Find where the given text appears and provide that cell's center as (x, y) coordinate. 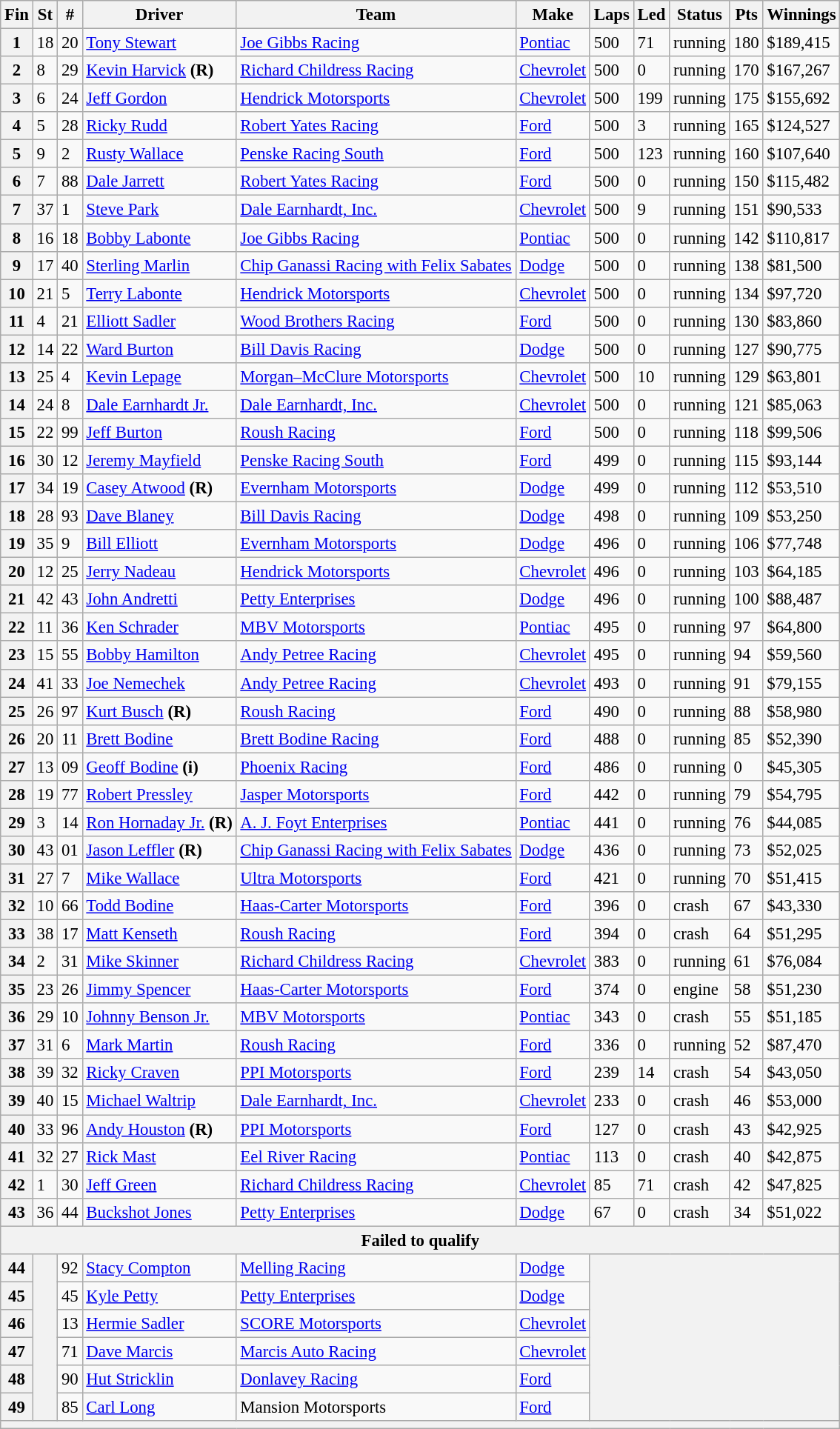
09 (70, 767)
Bill Elliott (159, 544)
93 (70, 516)
486 (612, 767)
$64,800 (801, 627)
$59,560 (801, 656)
$110,817 (801, 238)
St (44, 15)
Laps (612, 15)
Kevin Lepage (159, 377)
Mark Martin (159, 1045)
$43,050 (801, 1073)
58 (747, 990)
118 (747, 433)
$43,330 (801, 906)
70 (747, 878)
$58,980 (801, 711)
96 (70, 1129)
Matt Kenseth (159, 934)
$53,250 (801, 516)
$87,470 (801, 1045)
Jerry Nadeau (159, 572)
99 (70, 433)
$93,144 (801, 460)
Stacy Compton (159, 1268)
64 (747, 934)
Jeff Gordon (159, 99)
$53,000 (801, 1101)
239 (612, 1073)
103 (747, 572)
$51,185 (801, 1017)
160 (747, 154)
Sterling Marlin (159, 265)
$99,506 (801, 433)
Wood Brothers Racing (376, 321)
Mike Wallace (159, 878)
Todd Bodine (159, 906)
488 (612, 739)
$76,084 (801, 962)
Team (376, 15)
$90,775 (801, 349)
$42,925 (801, 1129)
Make (553, 15)
130 (747, 321)
John Andretti (159, 599)
$97,720 (801, 293)
165 (747, 126)
$107,640 (801, 154)
Ken Schrader (159, 627)
199 (652, 99)
Eel River Racing (376, 1156)
442 (612, 795)
Rick Mast (159, 1156)
493 (612, 683)
Fin (17, 15)
$79,155 (801, 683)
91 (747, 683)
$51,295 (801, 934)
Ward Burton (159, 349)
396 (612, 906)
Driver (159, 15)
$47,825 (801, 1185)
$83,860 (801, 321)
$52,390 (801, 739)
Mansion Motorsports (376, 1408)
$77,748 (801, 544)
Phoenix Racing (376, 767)
Casey Atwood (R) (159, 488)
Donlavey Racing (376, 1379)
121 (747, 404)
421 (612, 878)
$81,500 (801, 265)
Jeremy Mayfield (159, 460)
$167,267 (801, 70)
73 (747, 850)
Elliott Sadler (159, 321)
Terry Labonte (159, 293)
Ricky Craven (159, 1073)
66 (70, 906)
336 (612, 1045)
106 (747, 544)
90 (70, 1379)
490 (612, 711)
$63,801 (801, 377)
138 (747, 265)
Andy Houston (R) (159, 1129)
A. J. Foyt Enterprises (376, 822)
Brett Bodine (159, 739)
Johnny Benson Jr. (159, 1017)
Led (652, 15)
129 (747, 377)
$54,795 (801, 795)
$90,533 (801, 210)
Steve Park (159, 210)
343 (612, 1017)
374 (612, 990)
Failed to qualify (421, 1240)
Hermie Sadler (159, 1324)
$88,487 (801, 599)
Ricky Rudd (159, 126)
94 (747, 656)
47 (17, 1351)
134 (747, 293)
Jasper Motorsports (376, 795)
Dave Marcis (159, 1351)
436 (612, 850)
Brett Bodine Racing (376, 739)
Hut Stricklin (159, 1379)
Tony Stewart (159, 43)
$53,510 (801, 488)
49 (17, 1408)
Kevin Harvick (R) (159, 70)
Bobby Labonte (159, 238)
Dale Jarrett (159, 181)
Morgan–McClure Motorsports (376, 377)
$51,415 (801, 878)
Rusty Wallace (159, 154)
$115,482 (801, 181)
383 (612, 962)
Status (699, 15)
112 (747, 488)
$52,025 (801, 850)
Dale Earnhardt Jr. (159, 404)
# (70, 15)
Buckshot Jones (159, 1212)
76 (747, 822)
Pts (747, 15)
48 (17, 1379)
Jason Leffler (R) (159, 850)
394 (612, 934)
Ron Hornaday Jr. (R) (159, 822)
Jimmy Spencer (159, 990)
54 (747, 1073)
$189,415 (801, 43)
233 (612, 1101)
Kyle Petty (159, 1296)
$44,085 (801, 822)
61 (747, 962)
180 (747, 43)
Kurt Busch (R) (159, 711)
170 (747, 70)
77 (70, 795)
Robert Pressley (159, 795)
115 (747, 460)
Joe Nemechek (159, 683)
$155,692 (801, 99)
Bobby Hamilton (159, 656)
52 (747, 1045)
Melling Racing (376, 1268)
Geoff Bodine (i) (159, 767)
92 (70, 1268)
Michael Waltrip (159, 1101)
151 (747, 210)
Jeff Green (159, 1185)
$51,230 (801, 990)
Winnings (801, 15)
$42,875 (801, 1156)
$45,305 (801, 767)
Ultra Motorsports (376, 878)
Jeff Burton (159, 433)
113 (612, 1156)
$85,063 (801, 404)
01 (70, 850)
Carl Long (159, 1408)
$51,022 (801, 1212)
$124,527 (801, 126)
175 (747, 99)
Marcis Auto Racing (376, 1351)
100 (747, 599)
$64,185 (801, 572)
142 (747, 238)
Dave Blaney (159, 516)
123 (652, 154)
engine (699, 990)
498 (612, 516)
Mike Skinner (159, 962)
79 (747, 795)
SCORE Motorsports (376, 1324)
150 (747, 181)
441 (612, 822)
109 (747, 516)
